Output the (X, Y) coordinate of the center of the cell containing the given text.  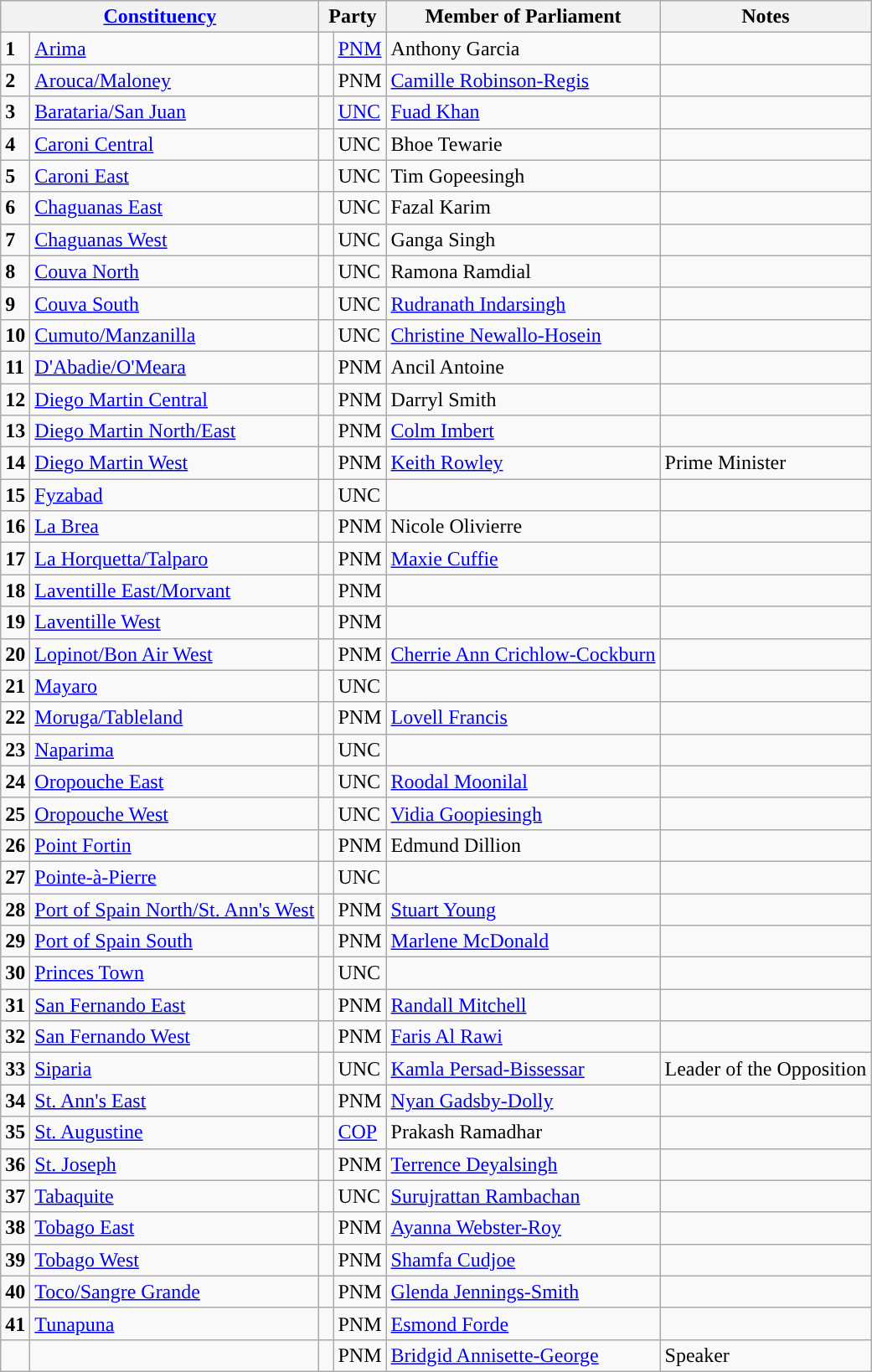
Bhoe Tewarie (523, 144)
COP (360, 1132)
Couva South (174, 303)
Christine Newallo-Hosein (523, 335)
La Horquetta/Talparo (174, 559)
39 (15, 1260)
1 (15, 49)
Chaguanas East (174, 208)
Member of Parliament (523, 17)
Arouca/Maloney (174, 80)
12 (15, 400)
Ancil Antoine (523, 367)
Oropouche West (174, 813)
Vidia Goopiesingh (523, 813)
Lovell Francis (523, 718)
32 (15, 1037)
31 (15, 1005)
28 (15, 909)
9 (15, 303)
Caroni East (174, 176)
Port of Spain North/St. Ann's West (174, 909)
Prime Minister (766, 463)
20 (15, 654)
Roodal Moonilal (523, 781)
Colm Imbert (523, 431)
25 (15, 813)
Randall Mitchell (523, 1005)
37 (15, 1196)
Stuart Young (523, 909)
Barataria/San Juan (174, 112)
8 (15, 271)
Moruga/Tableland (174, 718)
5 (15, 176)
Lopinot/Bon Air West (174, 654)
4 (15, 144)
Anthony Garcia (523, 49)
Laventille East/Morvant (174, 591)
St. Augustine (174, 1132)
21 (15, 686)
41 (15, 1323)
18 (15, 591)
6 (15, 208)
St. Joseph (174, 1164)
35 (15, 1132)
7 (15, 240)
Bridgid Annisette-George (523, 1355)
23 (15, 750)
Fazal Karim (523, 208)
36 (15, 1164)
Cherrie Ann Crichlow-Cockburn (523, 654)
Port of Spain South (174, 941)
Siparia (174, 1069)
Laventille West (174, 622)
Arima (174, 49)
Terrence Deyalsingh (523, 1164)
Couva North (174, 271)
17 (15, 559)
Fuad Khan (523, 112)
Ramona Ramdial (523, 271)
Point Fortin (174, 845)
38 (15, 1228)
30 (15, 973)
13 (15, 431)
D'Abadie/O'Meara (174, 367)
33 (15, 1069)
27 (15, 877)
Maxie Cuffie (523, 559)
Ayanna Webster-Roy (523, 1228)
Darryl Smith (523, 400)
Glenda Jennings-Smith (523, 1292)
11 (15, 367)
Faris Al Rawi (523, 1037)
Fyzabad (174, 495)
Toco/Sangre Grande (174, 1292)
La Brea (174, 527)
19 (15, 622)
24 (15, 781)
Surujrattan Rambachan (523, 1196)
Party (353, 17)
Cumuto/Manzanilla (174, 335)
3 (15, 112)
Ganga Singh (523, 240)
Oropouche East (174, 781)
Princes Town (174, 973)
Marlene McDonald (523, 941)
Kamla Persad-Bissessar (523, 1069)
Speaker (766, 1355)
Tunapuna (174, 1323)
Keith Rowley (523, 463)
Tabaquite (174, 1196)
Nyan Gadsby-Dolly (523, 1101)
14 (15, 463)
Diego Martin Central (174, 400)
Camille Robinson-Regis (523, 80)
29 (15, 941)
Notes (766, 17)
15 (15, 495)
Caroni Central (174, 144)
10 (15, 335)
San Fernando West (174, 1037)
Diego Martin North/East (174, 431)
Chaguanas West (174, 240)
St. Ann's East (174, 1101)
34 (15, 1101)
Constituency (160, 17)
16 (15, 527)
Rudranath Indarsingh (523, 303)
Prakash Ramadhar (523, 1132)
2 (15, 80)
Esmond Forde (523, 1323)
Diego Martin West (174, 463)
Nicole Olivierre (523, 527)
Tim Gopeesingh (523, 176)
San Fernando East (174, 1005)
Pointe-à-Pierre (174, 877)
26 (15, 845)
22 (15, 718)
Naparima (174, 750)
Tobago West (174, 1260)
Mayaro (174, 686)
Edmund Dillion (523, 845)
Shamfa Cudjoe (523, 1260)
Tobago East (174, 1228)
Leader of the Opposition (766, 1069)
40 (15, 1292)
